Search for the cell housing the specified text and yield its (X, Y) center coordinate. 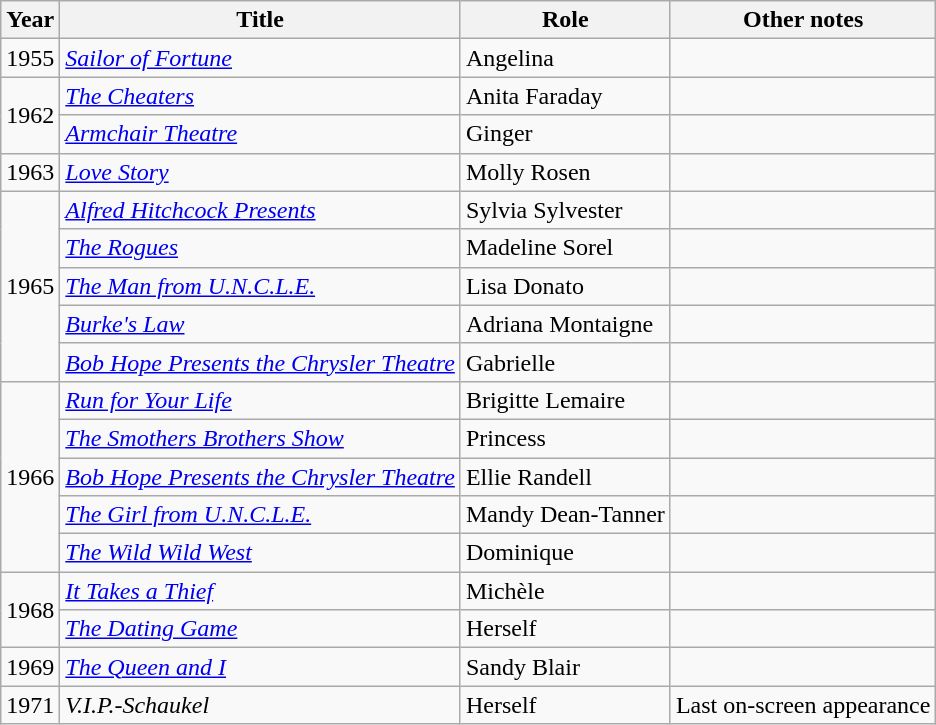
Love Story (260, 172)
1965 (30, 286)
It Takes a Thief (260, 591)
Burke's Law (260, 324)
Princess (565, 438)
The Man from U.N.C.L.E. (260, 286)
Gabrielle (565, 362)
Brigitte Lemaire (565, 400)
The Rogues (260, 248)
Year (30, 20)
Adriana Montaigne (565, 324)
Ginger (565, 134)
The Queen and I (260, 667)
Angelina (565, 58)
Mandy Dean-Tanner (565, 515)
The Smothers Brothers Show (260, 438)
Alfred Hitchcock Presents (260, 210)
Ellie Randell (565, 477)
Molly Rosen (565, 172)
Dominique (565, 553)
1966 (30, 476)
The Cheaters (260, 96)
V.I.P.-Schaukel (260, 705)
Other notes (803, 20)
1962 (30, 115)
Role (565, 20)
Sandy Blair (565, 667)
Title (260, 20)
Madeline Sorel (565, 248)
Michèle (565, 591)
The Girl from U.N.C.L.E. (260, 515)
The Dating Game (260, 629)
Lisa Donato (565, 286)
1969 (30, 667)
Last on-screen appearance (803, 705)
Anita Faraday (565, 96)
1968 (30, 610)
Run for Your Life (260, 400)
1963 (30, 172)
Armchair Theatre (260, 134)
1971 (30, 705)
1955 (30, 58)
Sailor of Fortune (260, 58)
The Wild Wild West (260, 553)
Sylvia Sylvester (565, 210)
